Output the (X, Y) coordinate of the center of the cell containing the given text.  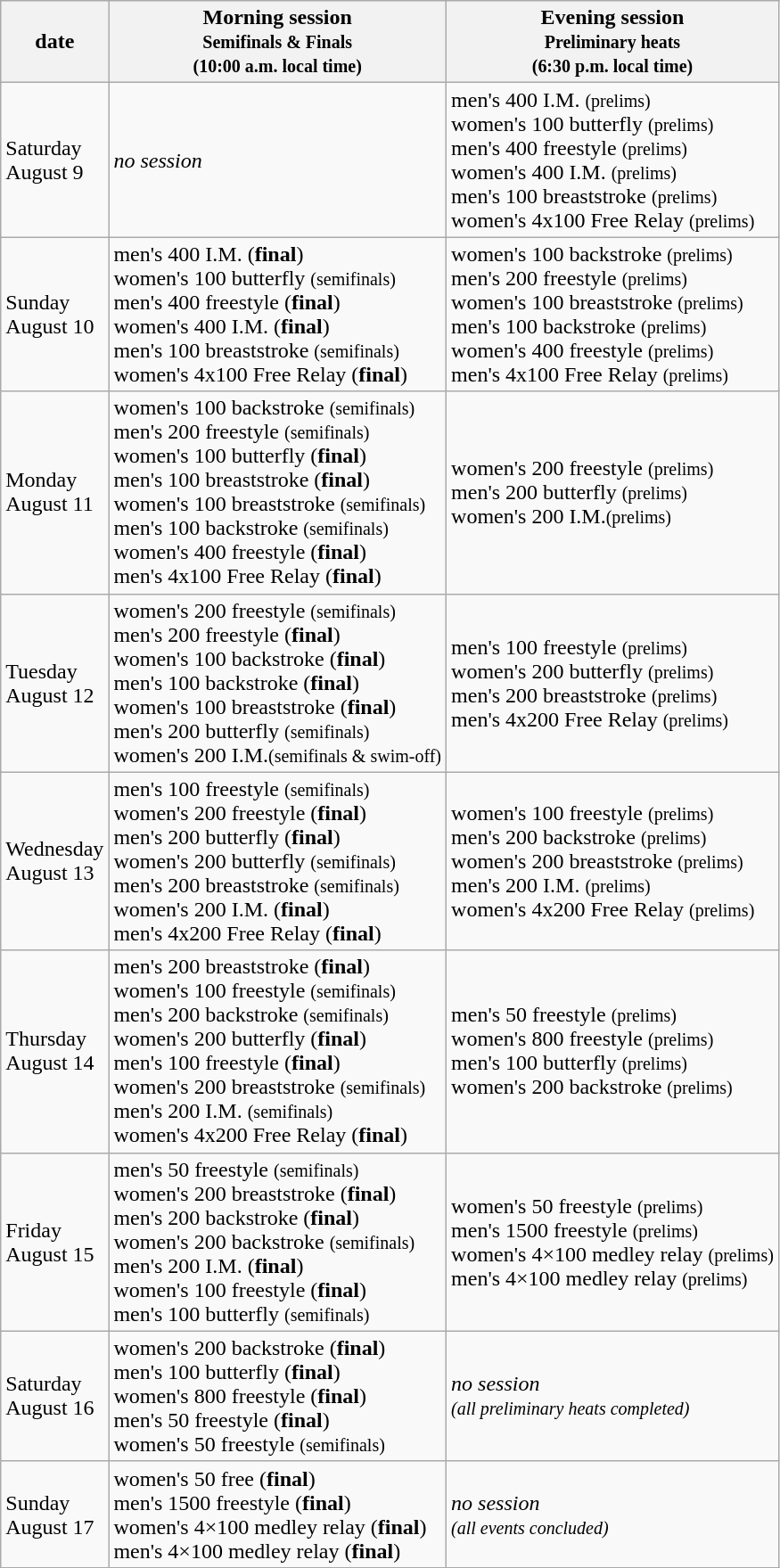
Sunday August 10 (55, 314)
women's 200 freestyle (prelims) men's 200 butterfly (prelims) women's 200 I.M.(prelims) (613, 492)
Sunday August 17 (55, 1514)
women's 200 backstroke (final) men's 100 butterfly (final) women's 800 freestyle (final) men's 50 freestyle (final) women's 50 freestyle (semifinals) (278, 1396)
Wednesday August 13 (55, 861)
Friday August 15 (55, 1242)
Saturday August 16 (55, 1396)
Thursday August 14 (55, 1052)
women's 50 freestyle (prelims) men's 1500 freestyle (prelims) women's 4×100 medley relay (prelims) men's 4×100 medley relay (prelims) (613, 1242)
Saturday August 9 (55, 160)
date (55, 42)
Evening session Preliminary heats (6:30 p.m. local time) (613, 42)
no session (all preliminary heats completed) (613, 1396)
no session (278, 160)
no session (all events concluded) (613, 1514)
men's 100 freestyle (prelims) women's 200 butterfly (prelims) men's 200 breaststroke (prelims) men's 4x200 Free Relay (prelims) (613, 683)
Monday August 11 (55, 492)
women's 50 free (final) men's 1500 freestyle (final) women's 4×100 medley relay (final) men's 4×100 medley relay (final) (278, 1514)
men's 50 freestyle (prelims) women's 800 freestyle (prelims) men's 100 butterfly (prelims) women's 200 backstroke (prelims) (613, 1052)
Tuesday August 12 (55, 683)
Morning session Semifinals & Finals (10:00 a.m. local time) (278, 42)
